Find where the given text appears and provide that cell's center as [X, Y] coordinate. 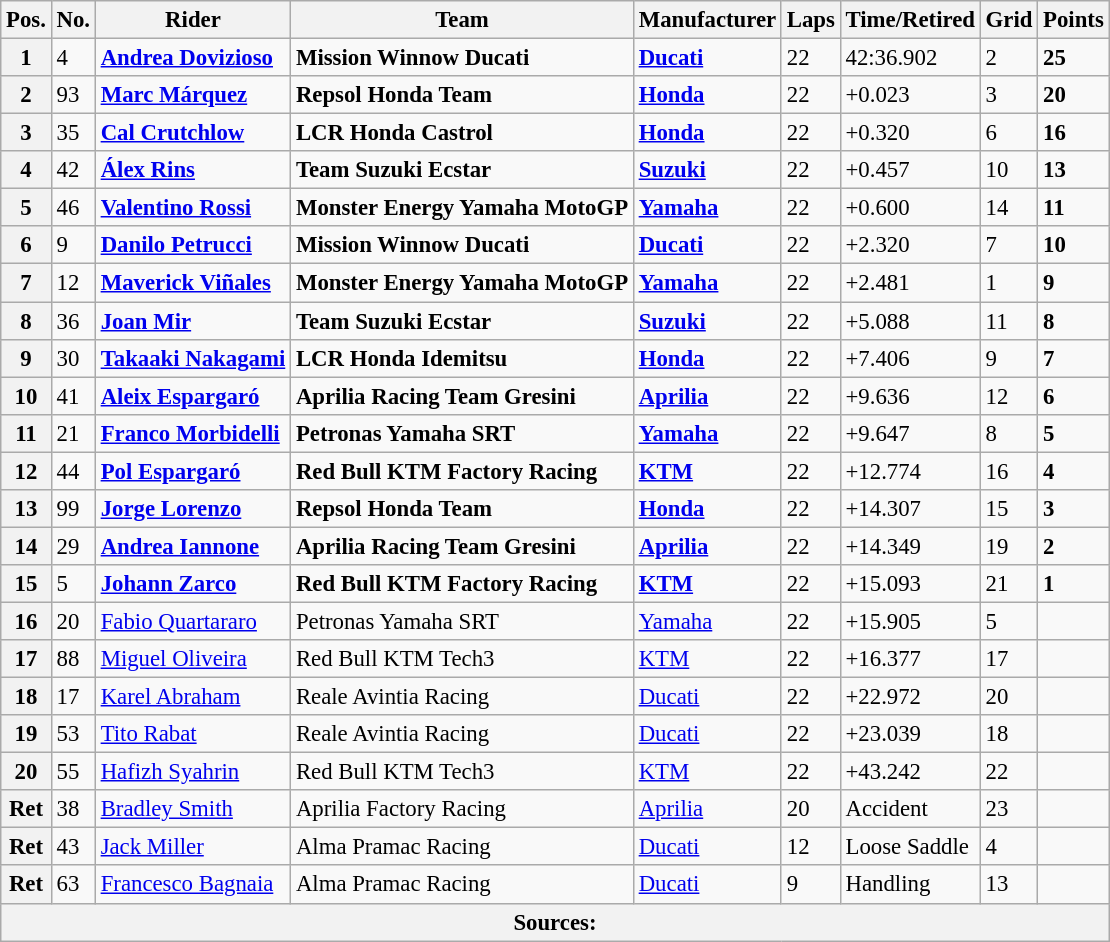
+2.320 [910, 245]
Pos. [26, 20]
+2.481 [910, 283]
35 [73, 133]
25 [1074, 58]
Fabio Quartararo [192, 621]
Jack Miller [192, 847]
Tito Rabat [192, 734]
Marc Márquez [192, 95]
55 [73, 772]
46 [73, 208]
Accident [910, 809]
Karel Abraham [192, 697]
42 [73, 170]
Andrea Dovizioso [192, 58]
Cal Crutchlow [192, 133]
Miguel Oliveira [192, 659]
93 [73, 95]
+9.647 [910, 433]
+43.242 [910, 772]
Francesco Bagnaia [192, 885]
29 [73, 546]
Handling [910, 885]
Aleix Espargaró [192, 396]
Team [462, 20]
Joan Mir [192, 321]
+23.039 [910, 734]
+5.088 [910, 321]
+0.600 [910, 208]
Loose Saddle [910, 847]
44 [73, 471]
+14.307 [910, 509]
30 [73, 358]
+9.636 [910, 396]
Takaaki Nakagami [192, 358]
Grid [1008, 20]
41 [73, 396]
+0.023 [910, 95]
43 [73, 847]
Jorge Lorenzo [192, 509]
88 [73, 659]
+7.406 [910, 358]
+22.972 [910, 697]
Valentino Rossi [192, 208]
Andrea Iannone [192, 546]
38 [73, 809]
Rider [192, 20]
Points [1074, 20]
Sources: [555, 922]
Franco Morbidelli [192, 433]
Danilo Petrucci [192, 245]
42:36.902 [910, 58]
Bradley Smith [192, 809]
+14.349 [910, 546]
Johann Zarco [192, 584]
Manufacturer [707, 20]
No. [73, 20]
23 [1008, 809]
Pol Espargaró [192, 471]
63 [73, 885]
53 [73, 734]
+0.320 [910, 133]
Aprilia Factory Racing [462, 809]
+16.377 [910, 659]
+12.774 [910, 471]
LCR Honda Castrol [462, 133]
Time/Retired [910, 20]
+15.905 [910, 621]
99 [73, 509]
Hafizh Syahrin [192, 772]
LCR Honda Idemitsu [462, 358]
+15.093 [910, 584]
36 [73, 321]
Maverick Viñales [192, 283]
Álex Rins [192, 170]
Laps [810, 20]
+0.457 [910, 170]
